Capture the cell that displays the provided text and extract its (X, Y) central coordinate. 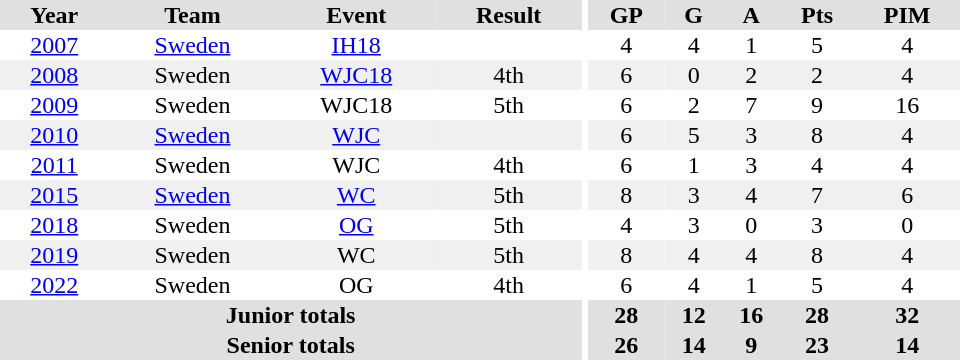
26 (626, 345)
2009 (54, 105)
G (694, 15)
32 (907, 315)
2019 (54, 255)
Event (356, 15)
GP (626, 15)
2007 (54, 45)
2022 (54, 285)
2018 (54, 225)
Year (54, 15)
Junior totals (290, 315)
2015 (54, 195)
PIM (907, 15)
2010 (54, 135)
12 (694, 315)
2011 (54, 165)
Pts (817, 15)
Senior totals (290, 345)
IH18 (356, 45)
Result (508, 15)
Team (192, 15)
23 (817, 345)
2008 (54, 75)
A (750, 15)
